Determine the [x, y] coordinate at the center of the cell enclosing the given text.  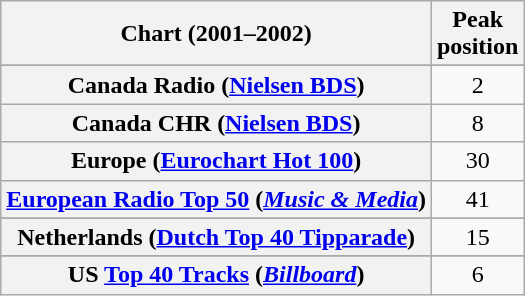
Netherlands (Dutch Top 40 Tipparade) [216, 237]
European Radio Top 50 (Music & Media) [216, 199]
Canada Radio (Nielsen BDS) [216, 85]
15 [477, 237]
2 [477, 85]
Peakposition [477, 34]
Canada CHR (Nielsen BDS) [216, 123]
6 [477, 275]
US Top 40 Tracks (Billboard) [216, 275]
41 [477, 199]
Europe (Eurochart Hot 100) [216, 161]
8 [477, 123]
Chart (2001–2002) [216, 34]
30 [477, 161]
